Capture the cell that displays the provided text and extract its (x, y) central coordinate. 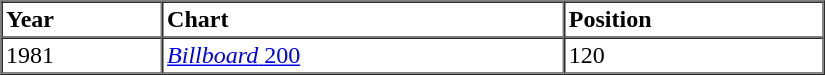
Position (694, 20)
Billboard 200 (364, 56)
1981 (82, 56)
120 (694, 56)
Chart (364, 20)
Year (82, 20)
